Extract the [X, Y] coordinate from the center of the cell holding the provided text.  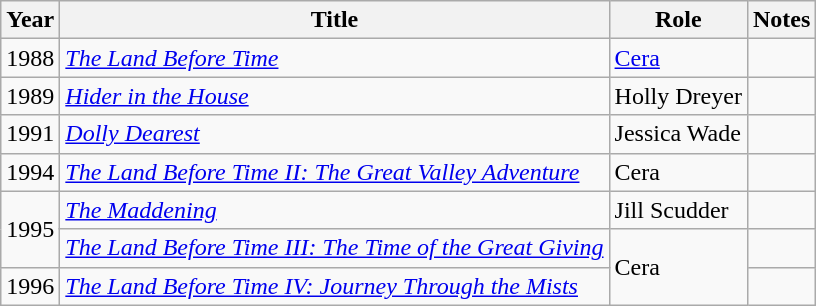
Role [678, 20]
1991 [30, 134]
The Land Before Time II: The Great Valley Adventure [334, 172]
1996 [30, 286]
The Land Before Time IV: Journey Through the Mists [334, 286]
1989 [30, 96]
Year [30, 20]
Jill Scudder [678, 210]
Jessica Wade [678, 134]
The Maddening [334, 210]
Hider in the House [334, 96]
Dolly Dearest [334, 134]
1995 [30, 229]
1988 [30, 58]
1994 [30, 172]
Notes [781, 20]
The Land Before Time [334, 58]
Holly Dreyer [678, 96]
The Land Before Time III: The Time of the Great Giving [334, 248]
Title [334, 20]
